Extract the (X, Y) coordinate from the center of the cell holding the provided text.  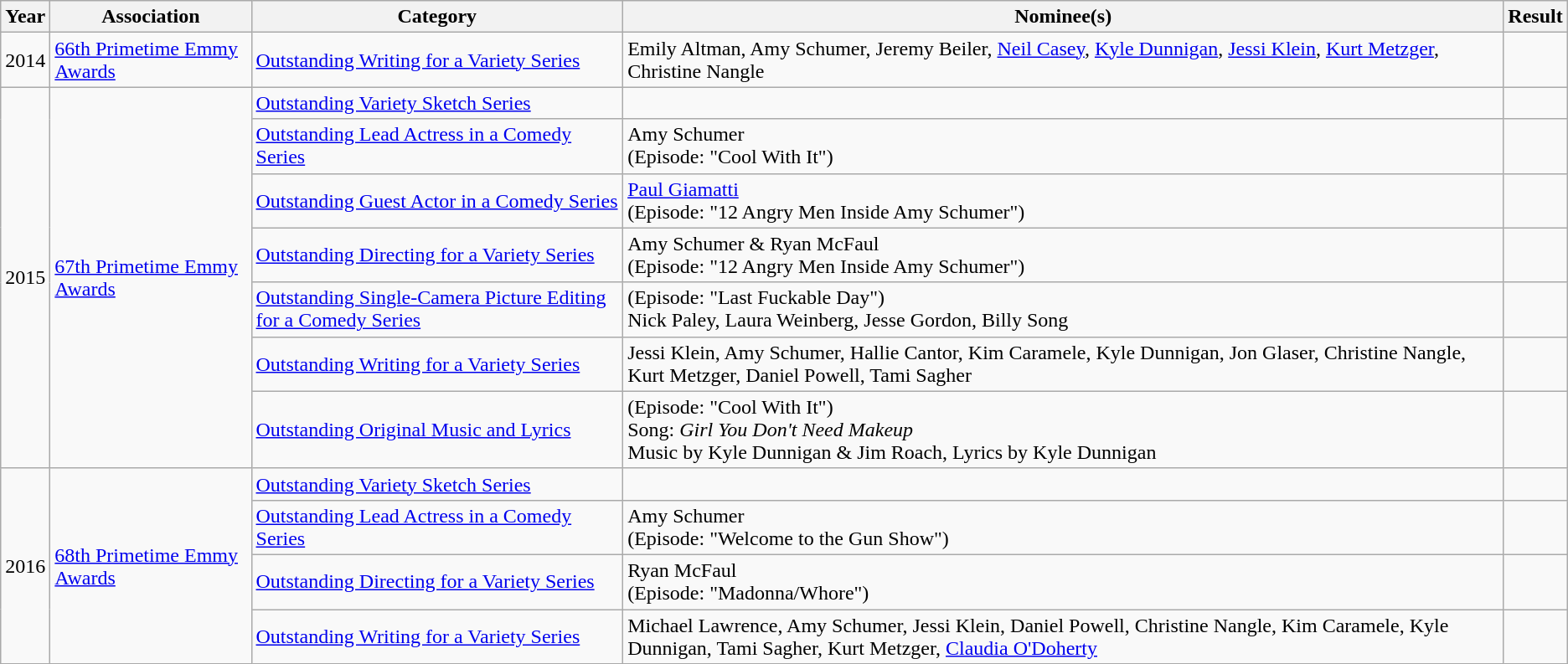
(Episode: "Last Fuckable Day")Nick Paley, Laura Weinberg, Jesse Gordon, Billy Song (1064, 310)
68th Primetime Emmy Awards (151, 566)
Outstanding Original Music and Lyrics (437, 430)
(Episode: "Cool With It")Song: Girl You Don't Need MakeupMusic by Kyle Dunnigan & Jim Roach, Lyrics by Kyle Dunnigan (1064, 430)
Outstanding Single-Camera Picture Editing for a Comedy Series (437, 310)
Amy Schumer(Episode: "Welcome to the Gun Show") (1064, 528)
Outstanding Guest Actor in a Comedy Series (437, 201)
Result (1535, 17)
Year (25, 17)
Nominee(s) (1064, 17)
Amy Schumer(Episode: "Cool With It") (1064, 146)
67th Primetime Emmy Awards (151, 278)
Association (151, 17)
Category (437, 17)
Ryan McFaul(Episode: "Madonna/Whore") (1064, 581)
Paul Giamatti(Episode: "12 Angry Men Inside Amy Schumer") (1064, 201)
66th Primetime Emmy Awards (151, 60)
Jessi Klein, Amy Schumer, Hallie Cantor, Kim Caramele, Kyle Dunnigan, Jon Glaser, Christine Nangle, Kurt Metzger, Daniel Powell, Tami Sagher (1064, 363)
2015 (25, 278)
Amy Schumer & Ryan McFaul(Episode: "12 Angry Men Inside Amy Schumer") (1064, 255)
2014 (25, 60)
Emily Altman, Amy Schumer, Jeremy Beiler, Neil Casey, Kyle Dunnigan, Jessi Klein, Kurt Metzger, Christine Nangle (1064, 60)
2016 (25, 566)
